Provide the [x, y] coordinate of the cell's center where the given text is located.  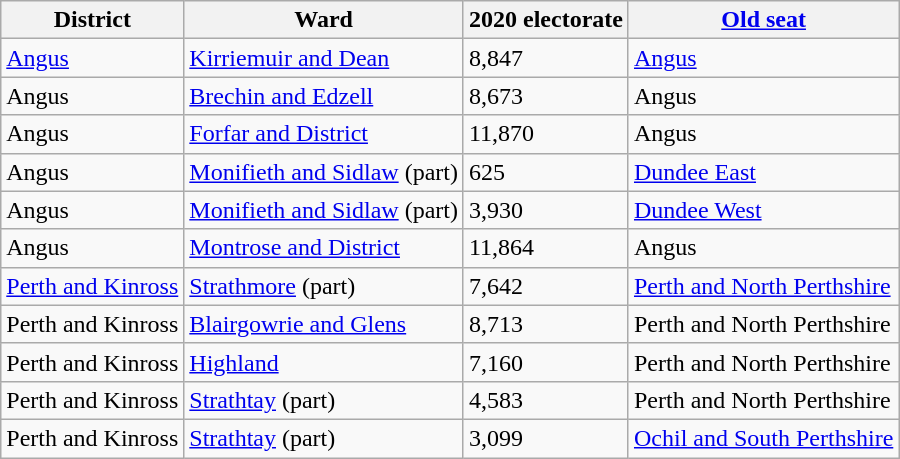
7,642 [546, 286]
Ward [324, 20]
3,099 [546, 438]
Montrose and District [324, 248]
Strathmore (part) [324, 286]
11,864 [546, 248]
Kirriemuir and Dean [324, 58]
Old seat [763, 20]
4,583 [546, 400]
8,673 [546, 96]
Blairgowrie and Glens [324, 324]
Ochil and South Perthshire [763, 438]
7,160 [546, 362]
Highland [324, 362]
Brechin and Edzell [324, 96]
625 [546, 172]
2020 electorate [546, 20]
8,847 [546, 58]
3,930 [546, 210]
11,870 [546, 134]
Dundee East [763, 172]
District [92, 20]
Dundee West [763, 210]
8,713 [546, 324]
Forfar and District [324, 134]
